Locate the cell with the specified text and output its [x, y] center coordinate. 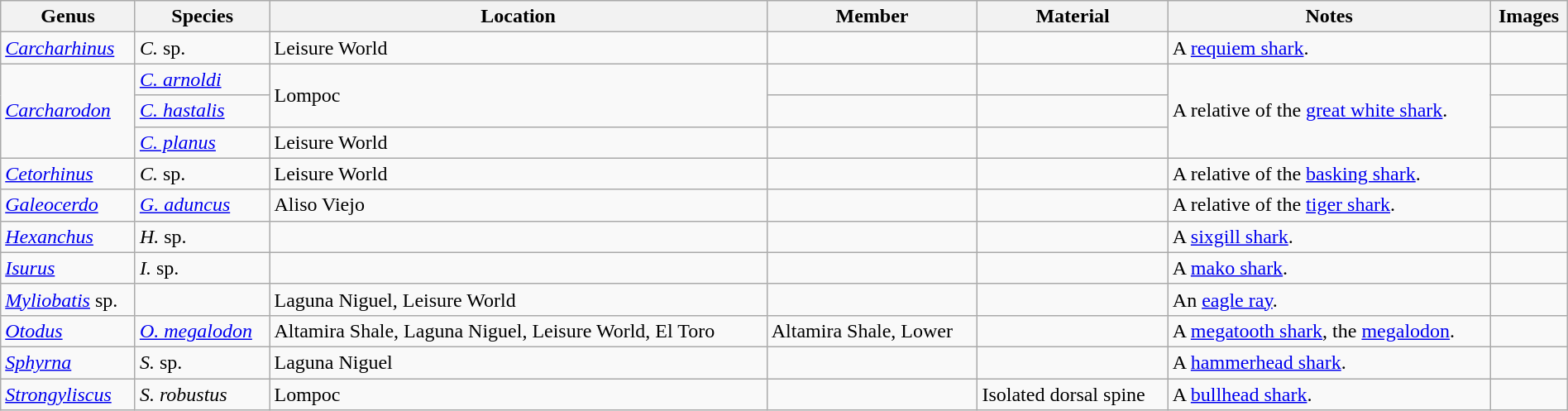
A mako shark. [1329, 268]
Sphyrna [68, 362]
A megatooth shark, the megalodon. [1329, 331]
Laguna Niguel, Leisure World [518, 299]
Carcharhinus [68, 48]
An eagle ray. [1329, 299]
Species [202, 17]
Myliobatis sp. [68, 299]
O. megalodon [202, 331]
Notes [1329, 17]
G. aduncus [202, 205]
C. hastalis [202, 111]
Images [1528, 17]
Galeocerdo [68, 205]
Strongyliscus [68, 394]
A hammerhead shark. [1329, 362]
Material [1073, 17]
I. sp. [202, 268]
Genus [68, 17]
A requiem shark. [1329, 48]
C. arnoldi [202, 79]
Isolated dorsal spine [1073, 394]
A relative of the tiger shark. [1329, 205]
Hexanchus [68, 237]
Otodus [68, 331]
A bullhead shark. [1329, 394]
S. robustus [202, 394]
A sixgill shark. [1329, 237]
Altamira Shale, Lower [872, 331]
Altamira Shale, Laguna Niguel, Leisure World, El Toro [518, 331]
Member [872, 17]
S. sp. [202, 362]
Cetorhinus [68, 174]
A relative of the basking shark. [1329, 174]
Aliso Viejo [518, 205]
Location [518, 17]
H. sp. [202, 237]
Carcharodon [68, 111]
Isurus [68, 268]
A relative of the great white shark. [1329, 111]
C. planus [202, 142]
Laguna Niguel [518, 362]
